Search for the cell housing the specified text and yield its (X, Y) center coordinate. 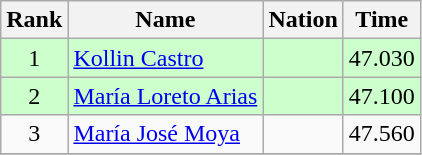
Time (382, 20)
Rank (34, 20)
1 (34, 58)
47.100 (382, 96)
Name (166, 20)
María Loreto Arias (166, 96)
3 (34, 134)
47.030 (382, 58)
María José Moya (166, 134)
47.560 (382, 134)
Kollin Castro (166, 58)
Nation (303, 20)
2 (34, 96)
